Output the [x, y] coordinate of the center of the cell containing the given text.  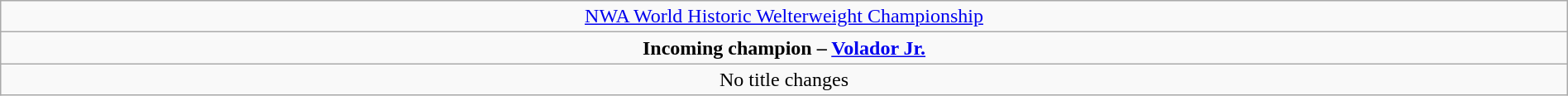
No title changes [784, 79]
NWA World Historic Welterweight Championship [784, 17]
Incoming champion – Volador Jr. [784, 48]
